Search for the cell housing the specified text and yield its [x, y] center coordinate. 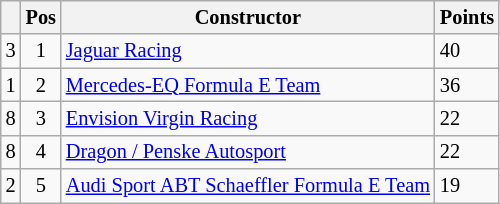
5 [41, 186]
Mercedes-EQ Formula E Team [248, 85]
19 [467, 186]
Constructor [248, 17]
36 [467, 85]
Envision Virgin Racing [248, 118]
Points [467, 17]
4 [41, 152]
Pos [41, 17]
40 [467, 51]
Dragon / Penske Autosport [248, 152]
Audi Sport ABT Schaeffler Formula E Team [248, 186]
Jaguar Racing [248, 51]
